Scan for the cell matching the given text and deliver its [X, Y] coordinate at center. 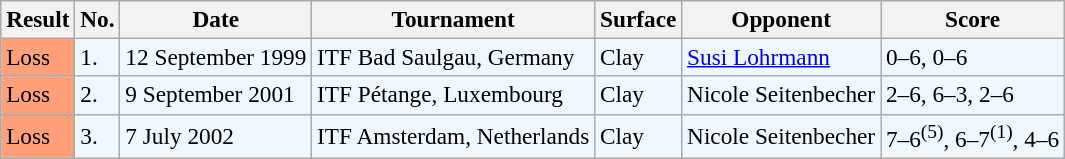
12 September 1999 [216, 57]
ITF Bad Saulgau, Germany [454, 57]
Susi Lohrmann [782, 57]
2–6, 6–3, 2–6 [973, 95]
7–6(5), 6–7(1), 4–6 [973, 136]
Surface [638, 19]
0–6, 0–6 [973, 57]
ITF Pétange, Luxembourg [454, 95]
9 September 2001 [216, 95]
No. [98, 19]
Result [38, 19]
Date [216, 19]
Opponent [782, 19]
Tournament [454, 19]
ITF Amsterdam, Netherlands [454, 136]
2. [98, 95]
3. [98, 136]
Score [973, 19]
1. [98, 57]
7 July 2002 [216, 136]
